Search for the cell housing the specified text and yield its [X, Y] center coordinate. 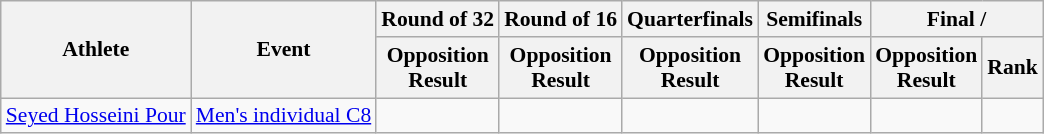
Event [284, 50]
Rank [1012, 68]
Athlete [96, 50]
Round of 32 [438, 19]
Semifinals [814, 19]
Seyed Hosseini Pour [96, 116]
Men's individual C8 [284, 116]
Quarterfinals [690, 19]
Round of 16 [560, 19]
Final / [956, 19]
